Identify which cell holds the provided text, then report its [x, y] central coordinate. 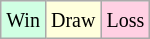
Win [24, 20]
Loss [126, 20]
Draw [72, 20]
